Output the (X, Y) coordinate of the center of the cell containing the given text.  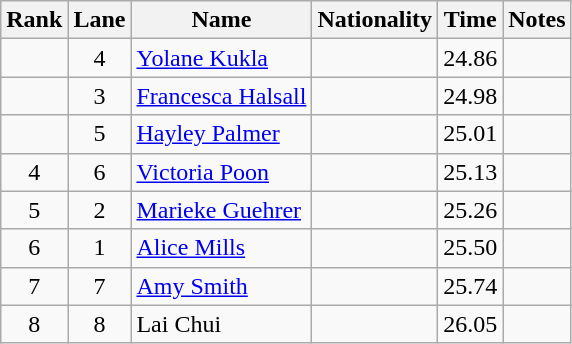
Time (470, 20)
Hayley Palmer (222, 134)
Nationality (375, 20)
26.05 (470, 324)
Rank (34, 20)
25.01 (470, 134)
25.50 (470, 248)
3 (100, 96)
Alice Mills (222, 248)
Lai Chui (222, 324)
Lane (100, 20)
25.26 (470, 210)
1 (100, 248)
Yolane Kukla (222, 58)
Victoria Poon (222, 172)
2 (100, 210)
Name (222, 20)
25.13 (470, 172)
24.98 (470, 96)
25.74 (470, 286)
Francesca Halsall (222, 96)
Marieke Guehrer (222, 210)
Notes (537, 20)
Amy Smith (222, 286)
24.86 (470, 58)
